Extract the (X, Y) coordinate from the center of the cell holding the provided text.  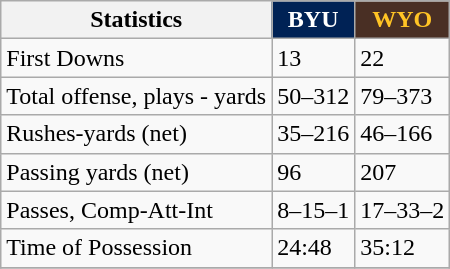
8–15–1 (314, 210)
79–373 (402, 96)
17–33–2 (402, 210)
BYU (314, 20)
WYO (402, 20)
Passing yards (net) (136, 172)
Rushes-yards (net) (136, 134)
35–216 (314, 134)
46–166 (402, 134)
Statistics (136, 20)
96 (314, 172)
Total offense, plays - yards (136, 96)
Passes, Comp-Att-Int (136, 210)
22 (402, 58)
First Downs (136, 58)
Time of Possession (136, 248)
24:48 (314, 248)
207 (402, 172)
35:12 (402, 248)
50–312 (314, 96)
13 (314, 58)
